Capture the cell that displays the provided text and extract its [x, y] central coordinate. 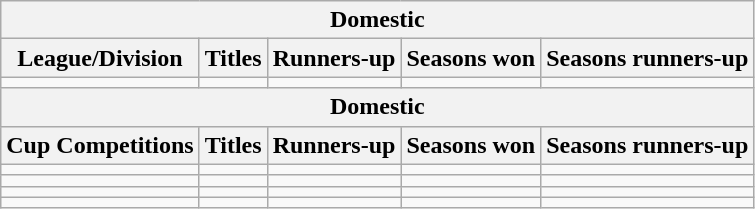
Cup Competitions [100, 145]
League/Division [100, 58]
